For the text-containing cell, return its midpoint in (x, y) coordinate format. 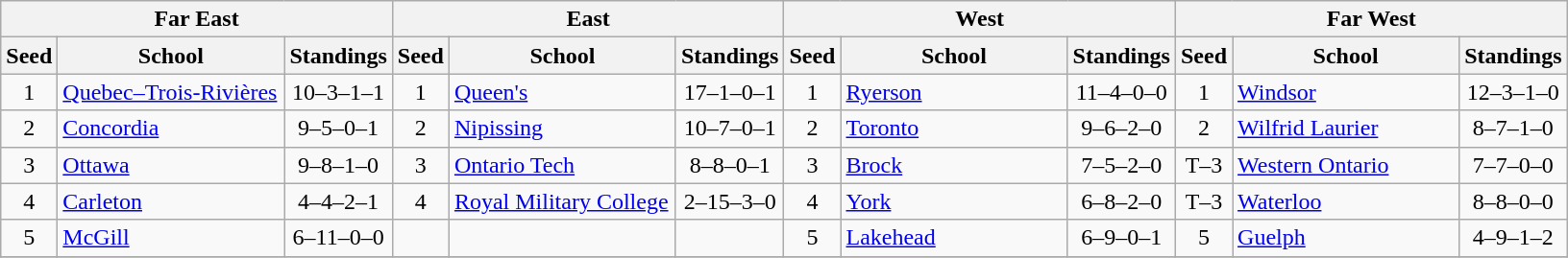
2–15–3–0 (729, 201)
9–5–0–1 (338, 129)
West (980, 19)
Nipissing (562, 129)
Far East (197, 19)
Ontario Tech (562, 165)
Carleton (171, 201)
Western Ontario (1346, 165)
Queen's (562, 92)
Windsor (1346, 92)
8–7–1–0 (1513, 129)
7–5–2–0 (1121, 165)
8–8–0–1 (729, 165)
Wilfrid Laurier (1346, 129)
Lakehead (954, 238)
Brock (954, 165)
East (588, 19)
Quebec–Trois-Rivières (171, 92)
Ottawa (171, 165)
4–9–1–2 (1513, 238)
Toronto (954, 129)
6–11–0–0 (338, 238)
Concordia (171, 129)
12–3–1–0 (1513, 92)
7–7–0–0 (1513, 165)
11–4–0–0 (1121, 92)
6–9–0–1 (1121, 238)
9–6–2–0 (1121, 129)
Royal Military College (562, 201)
9–8–1–0 (338, 165)
10–3–1–1 (338, 92)
Waterloo (1346, 201)
4–4–2–1 (338, 201)
York (954, 201)
6–8–2–0 (1121, 201)
Guelph (1346, 238)
McGill (171, 238)
10–7–0–1 (729, 129)
17–1–0–1 (729, 92)
8–8–0–0 (1513, 201)
Far West (1371, 19)
Ryerson (954, 92)
